Pinpoint the cell where the given text exists, returning its [x, y] midpoint coordinate. 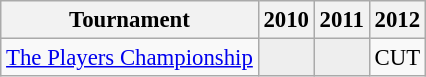
The Players Championship [130, 58]
2012 [397, 20]
Tournament [130, 20]
2010 [286, 20]
CUT [397, 58]
2011 [342, 20]
